Extract the [X, Y] coordinate from the center of the cell holding the provided text.  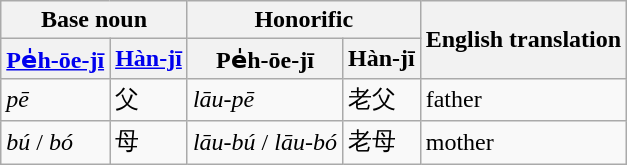
父 [149, 100]
father [523, 100]
Base noun [94, 20]
pē [56, 100]
lāu-bú / lāu-bó [264, 142]
mother [523, 142]
母 [149, 142]
lāu-pē [264, 100]
Honorific [304, 20]
老母 [381, 142]
老父 [381, 100]
English translation [523, 40]
bú / bó [56, 142]
